Scan for the cell matching the given text and deliver its (X, Y) coordinate at center. 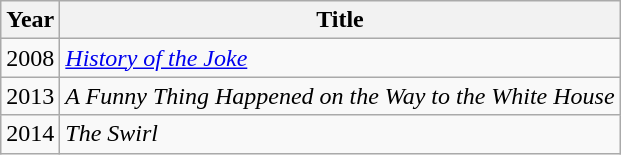
A Funny Thing Happened on the Way to the White House (340, 96)
History of the Joke (340, 58)
2014 (30, 134)
2013 (30, 96)
Title (340, 20)
2008 (30, 58)
Year (30, 20)
The Swirl (340, 134)
